Provide the (x, y) coordinate of the cell's center where the given text is located.  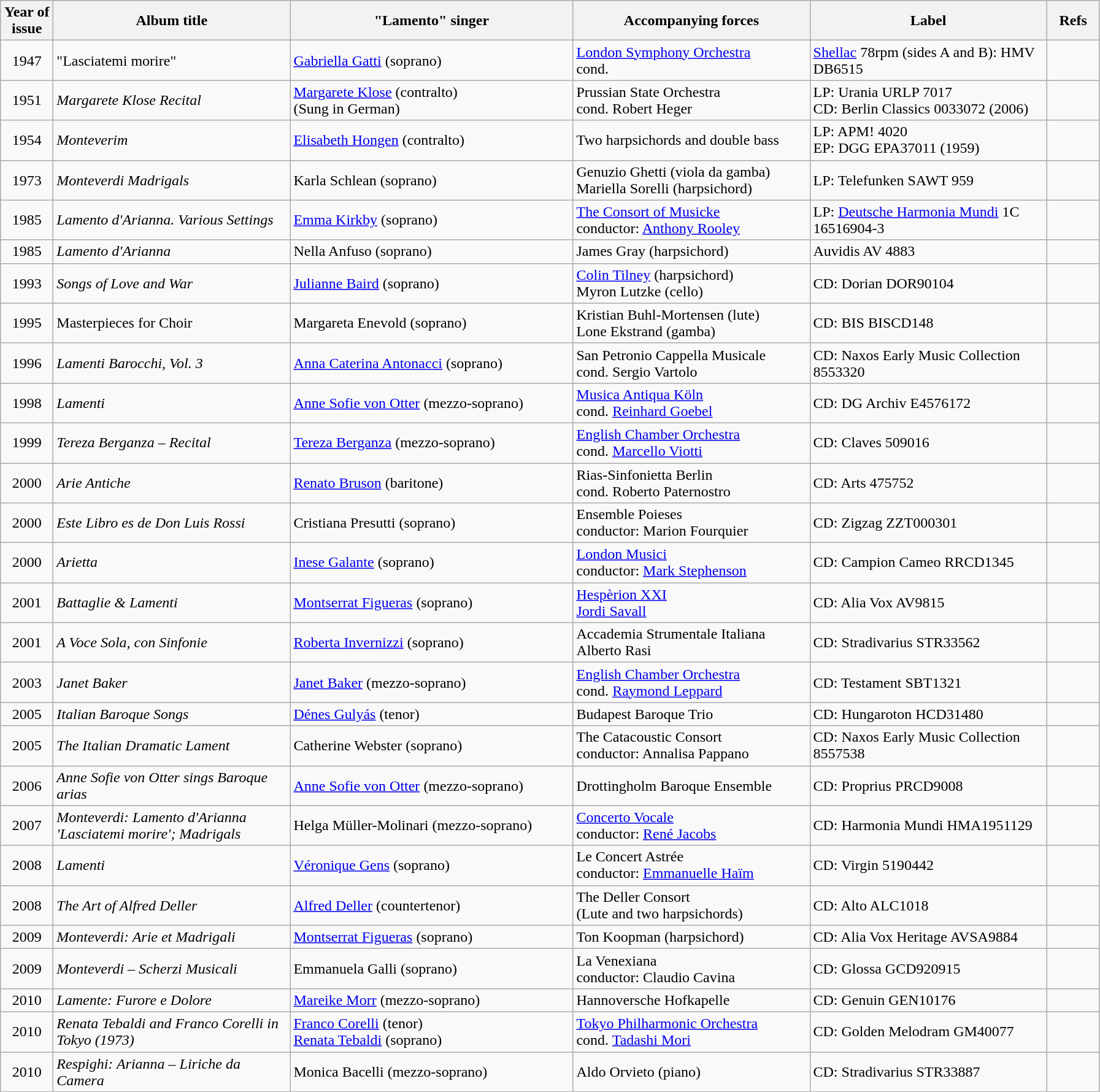
Janet Baker (172, 682)
2006 (27, 785)
LP: Urania URLP 7017CD: Berlin Classics 0033072 (2006) (928, 101)
CD: Zigzag ZZT000301 (928, 523)
Véronique Gens (soprano) (432, 865)
Tereza Berganza (mezzo-soprano) (432, 443)
CD: Naxos Early Music Collection 8553320 (928, 363)
LP: APM! 4020EP: DGG EPA37011 (1959) (928, 140)
Rias-Sinfonietta Berlincond. Roberto Paternostro (691, 482)
1998 (27, 402)
Lamenti Barocchi, Vol. 3 (172, 363)
CD: Genuin GEN10176 (928, 1000)
CD: Alto ALC1018 (928, 906)
Karla Schlean (soprano) (432, 180)
The Deller Consort(Lute and two harpsichords) (691, 906)
Julianne Baird (soprano) (432, 283)
Lamento d'Arianna (172, 252)
Battaglie & Lamenti (172, 602)
Alfred Deller (countertenor) (432, 906)
Musica Antiqua Kölncond. Reinhard Goebel (691, 402)
CD: Alia Vox Heritage AVSA9884 (928, 937)
Masterpieces for Choir (172, 323)
Gabriella Gatti (soprano) (432, 60)
1993 (27, 283)
Monteverdi: Arie et Madrigali (172, 937)
Cristiana Presutti (soprano) (432, 523)
Margarete Klose Recital (172, 101)
Este Libro es de Don Luis Rossi (172, 523)
Inese Galante (soprano) (432, 563)
Anne Sofie von Otter sings Baroque arias (172, 785)
1947 (27, 60)
CD: Golden Melodram GM40077 (928, 1032)
1954 (27, 140)
"Lasciatemi morire" (172, 60)
LP: Deutsche Harmonia Mundi 1C 16516904-3 (928, 220)
Lamente: Furore e Dolore (172, 1000)
The Italian Dramatic Lament (172, 746)
Ensemble Poiesesconductor: Marion Fourquier (691, 523)
Emmanuela Galli (soprano) (432, 968)
Arie Antiche (172, 482)
Colin Tilney (harpsichord)Myron Lutzke (cello) (691, 283)
Helga Müller-Molinari (mezzo-soprano) (432, 826)
CD: DG Archiv E4576172 (928, 402)
CD: Virgin 5190442 (928, 865)
1999 (27, 443)
Arietta (172, 563)
Drottingholm Baroque Ensemble (691, 785)
1973 (27, 180)
LP: Telefunken SAWT 959 (928, 180)
English Chamber Orchestracond. Marcello Viotti (691, 443)
London Musiciconductor: Mark Stephenson (691, 563)
Genuzio Ghetti (viola da gamba)Mariella Sorelli (harpsichord) (691, 180)
1995 (27, 323)
CD: Harmonia Mundi HMA1951129 (928, 826)
Monica Bacelli (mezzo-soprano) (432, 1071)
Elisabeth Hongen (contralto) (432, 140)
Lamento d'Arianna. Various Settings (172, 220)
Budapest Baroque Trio (691, 714)
Two harpsichords and double bass (691, 140)
Tokyo Philharmonic Orchestracond. Tadashi Mori (691, 1032)
1951 (27, 101)
London Symphony Orchestracond. (691, 60)
Mareike Morr (mezzo-soprano) (432, 1000)
The Catacoustic Consortconductor: Annalisa Pappano (691, 746)
Hespèrion XXIJordi Savall (691, 602)
CD: Naxos Early Music Collection 8557538 (928, 746)
Dénes Gulyás (tenor) (432, 714)
Songs of Love and War (172, 283)
Janet Baker (mezzo-soprano) (432, 682)
Shellac 78rpm (sides A and B): HMV DB6515 (928, 60)
Respighi: Arianna – Liriche da Camera (172, 1071)
Monteverim (172, 140)
Margareta Enevold (soprano) (432, 323)
Italian Baroque Songs (172, 714)
CD: Dorian DOR90104 (928, 283)
Concerto Vocaleconductor: René Jacobs (691, 826)
1996 (27, 363)
Margarete Klose (contralto)(Sung in German) (432, 101)
CD: Arts 475752 (928, 482)
Aldo Orvieto (piano) (691, 1071)
Prussian State Orchestracond. Robert Heger (691, 101)
Renato Bruson (baritone) (432, 482)
A Voce Sola, con Sinfonie (172, 643)
CD: Stradivarius STR33562 (928, 643)
Accademia Strumentale ItalianaAlberto Rasi (691, 643)
CD: Hungaroton HCD31480 (928, 714)
Album title (172, 21)
Label (928, 21)
Monteverdi Madrigals (172, 180)
CD: BIS BISCD148 (928, 323)
Roberta Invernizzi (soprano) (432, 643)
"Lamento" singer (432, 21)
Le Concert Astréeconductor: Emmanuelle Haïm (691, 865)
Tereza Berganza – Recital (172, 443)
Monteverdi – Scherzi Musicali (172, 968)
CD: Stradivarius STR33887 (928, 1071)
Franco Corelli (tenor)Renata Tebaldi (soprano) (432, 1032)
Catherine Webster (soprano) (432, 746)
Anna Caterina Antonacci (soprano) (432, 363)
Monteverdi: Lamento d'Arianna 'Lasciatemi morire'; Madrigals (172, 826)
Auvidis AV 4883 (928, 252)
2003 (27, 682)
CD: Proprius PRCD9008 (928, 785)
CD: Testament SBT1321 (928, 682)
San Petronio Cappella Musicalecond. Sergio Vartolo (691, 363)
CD: Campion Cameo RRCD1345 (928, 563)
Refs (1073, 21)
Ton Koopman (harpsichord) (691, 937)
2007 (27, 826)
Emma Kirkby (soprano) (432, 220)
James Gray (harpsichord) (691, 252)
The Consort of Musickeconductor: Anthony Rooley (691, 220)
English Chamber Orchestracond. Raymond Leppard (691, 682)
CD: Alia Vox AV9815 (928, 602)
Kristian Buhl-Mortensen (lute)Lone Ekstrand (gamba) (691, 323)
Year of issue (27, 21)
Hannoversche Hofkapelle (691, 1000)
Nella Anfuso (soprano) (432, 252)
The Art of Alfred Deller (172, 906)
Renata Tebaldi and Franco Corelli in Tokyo (1973) (172, 1032)
CD: Claves 509016 (928, 443)
Accompanying forces (691, 21)
La Venexianaconductor: Claudio Cavina (691, 968)
CD: Glossa GCD920915 (928, 968)
